For the text-containing cell, return its midpoint in [X, Y] coordinate format. 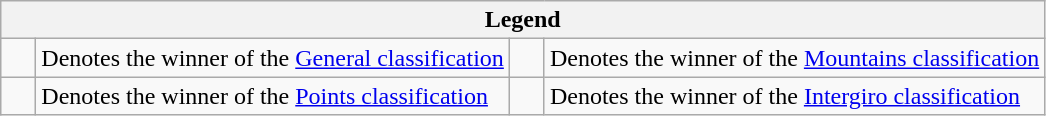
Denotes the winner of the Points classification [273, 96]
Legend [523, 20]
Denotes the winner of the Mountains classification [794, 58]
Denotes the winner of the Intergiro classification [794, 96]
Denotes the winner of the General classification [273, 58]
